Return the (X, Y) coordinate for the center point of the cell that contains the specified text.  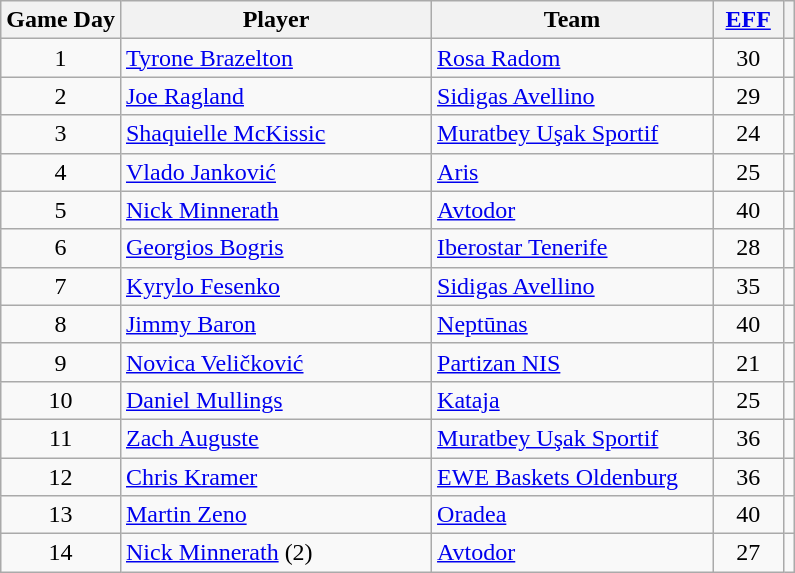
9 (61, 362)
EWE Baskets Oldenburg (572, 477)
Iberostar Tenerife (572, 248)
Vlado Janković (276, 172)
11 (61, 438)
1 (61, 58)
Game Day (61, 20)
Aris (572, 172)
10 (61, 400)
12 (61, 477)
Neptūnas (572, 324)
24 (748, 134)
Georgios Bogris (276, 248)
Team (572, 20)
8 (61, 324)
Jimmy Baron (276, 324)
Player (276, 20)
6 (61, 248)
27 (748, 553)
29 (748, 96)
Zach Auguste (276, 438)
7 (61, 286)
Partizan NIS (572, 362)
13 (61, 515)
Martin Zeno (276, 515)
4 (61, 172)
EFF (748, 20)
Shaquielle McKissic (276, 134)
Kataja (572, 400)
Nick Minnerath (276, 210)
21 (748, 362)
28 (748, 248)
Joe Ragland (276, 96)
30 (748, 58)
Novica Veličković (276, 362)
3 (61, 134)
5 (61, 210)
14 (61, 553)
Tyrone Brazelton (276, 58)
Daniel Mullings (276, 400)
Oradea (572, 515)
Nick Minnerath (2) (276, 553)
35 (748, 286)
Rosa Radom (572, 58)
Chris Kramer (276, 477)
2 (61, 96)
Kyrylo Fesenko (276, 286)
